Provide the (x, y) coordinate of the cell's center where the given text is located.  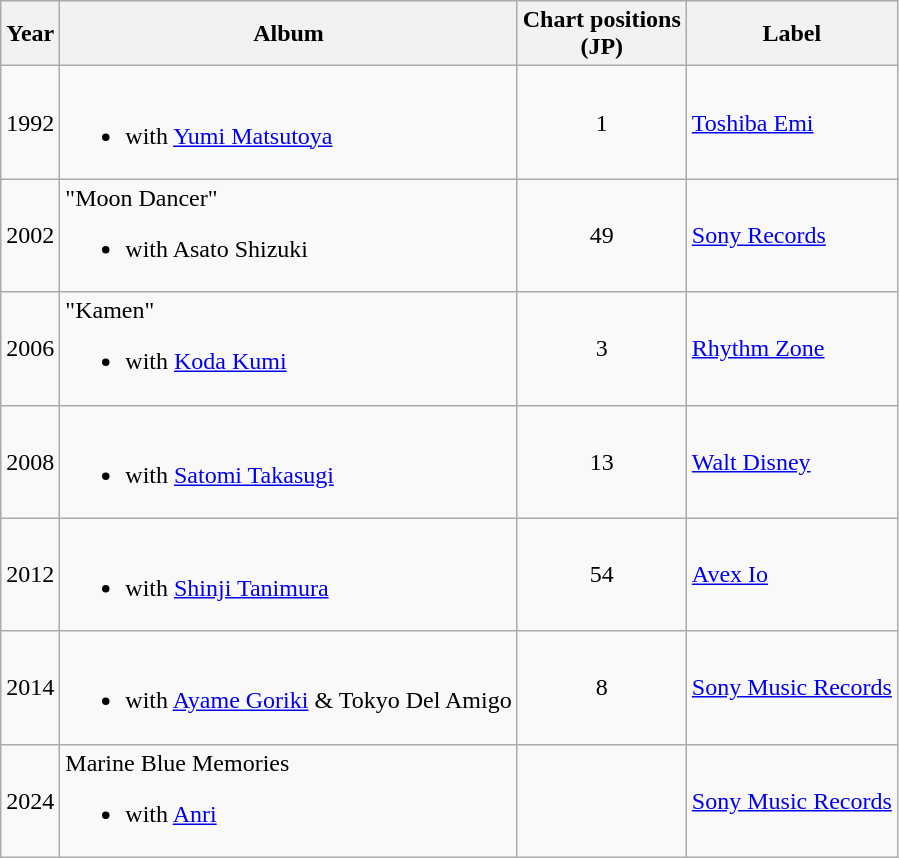
2024 (30, 800)
54 (602, 574)
1 (602, 122)
Toshiba Emi (792, 122)
"Kamen"with Koda Kumi (288, 348)
1992 (30, 122)
Marine Blue Memorieswith Anri (288, 800)
with Yumi Matsutoya (288, 122)
with Ayame Goriki & Tokyo Del Amigo (288, 688)
Chart positions(JP) (602, 34)
3 (602, 348)
with Shinji Tanimura (288, 574)
2014 (30, 688)
49 (602, 236)
Sony Records (792, 236)
Year (30, 34)
Avex Io (792, 574)
13 (602, 462)
8 (602, 688)
Label (792, 34)
"Moon Dancer"with Asato Shizuki (288, 236)
Walt Disney (792, 462)
2012 (30, 574)
2008 (30, 462)
2002 (30, 236)
with Satomi Takasugi (288, 462)
Rhythm Zone (792, 348)
2006 (30, 348)
Album (288, 34)
